Provide the (X, Y) coordinate of the cell's center where the given text is located.  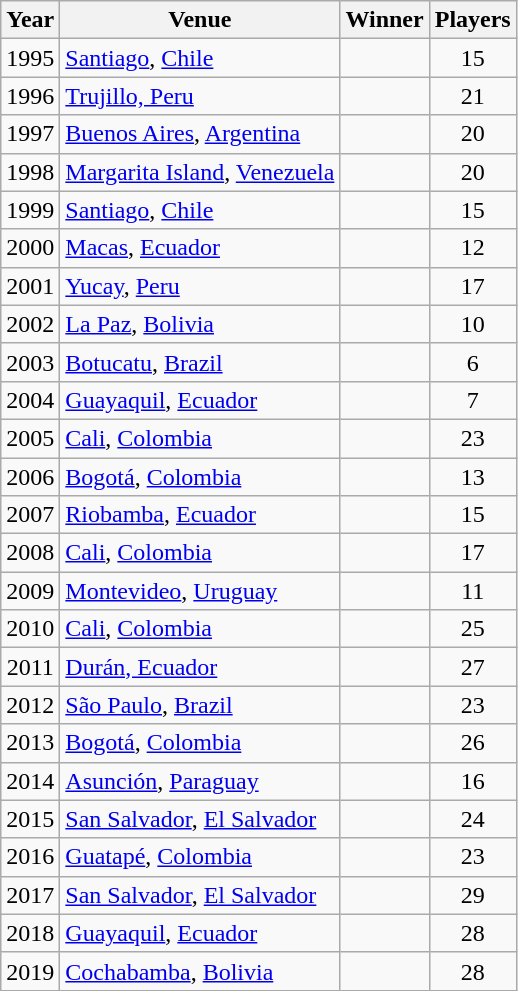
2005 (30, 438)
21 (472, 96)
2013 (30, 743)
Margarita Island, Venezuela (200, 172)
Guatapé, Colombia (200, 857)
27 (472, 667)
Macas, Ecuador (200, 248)
1997 (30, 134)
2007 (30, 515)
2002 (30, 324)
2014 (30, 781)
Cochabamba, Bolivia (200, 971)
2015 (30, 819)
2010 (30, 629)
Venue (200, 20)
2006 (30, 477)
La Paz, Bolivia (200, 324)
2012 (30, 705)
2001 (30, 286)
2018 (30, 933)
1998 (30, 172)
Yucay, Peru (200, 286)
Asunción, Paraguay (200, 781)
1999 (30, 210)
13 (472, 477)
Year (30, 20)
Botucatu, Brazil (200, 362)
2019 (30, 971)
2009 (30, 591)
2003 (30, 362)
24 (472, 819)
Durán, Ecuador (200, 667)
1996 (30, 96)
Players (472, 20)
Montevideo, Uruguay (200, 591)
11 (472, 591)
6 (472, 362)
São Paulo, Brazil (200, 705)
2008 (30, 553)
2000 (30, 248)
Riobamba, Ecuador (200, 515)
10 (472, 324)
2004 (30, 400)
2011 (30, 667)
16 (472, 781)
1995 (30, 58)
25 (472, 629)
2017 (30, 895)
Buenos Aires, Argentina (200, 134)
29 (472, 895)
12 (472, 248)
2016 (30, 857)
Trujillo, Peru (200, 96)
Winner (384, 20)
26 (472, 743)
7 (472, 400)
